For the text-containing cell, return its midpoint in (X, Y) coordinate format. 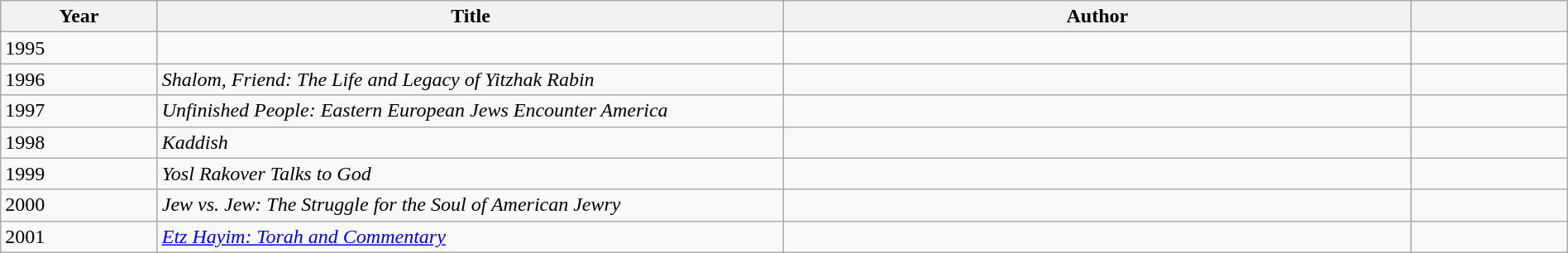
Year (79, 17)
2001 (79, 236)
Author (1097, 17)
Yosl Rakover Talks to God (471, 174)
1996 (79, 79)
1999 (79, 174)
1995 (79, 48)
Title (471, 17)
Etz Hayim: Torah and Commentary (471, 236)
2000 (79, 205)
Jew vs. Jew: The Struggle for the Soul of American Jewry (471, 205)
1997 (79, 111)
Shalom, Friend: The Life and Legacy of Yitzhak Rabin (471, 79)
1998 (79, 142)
Unfinished People: Eastern European Jews Encounter America (471, 111)
Kaddish (471, 142)
